For the text-containing cell, return its midpoint in (x, y) coordinate format. 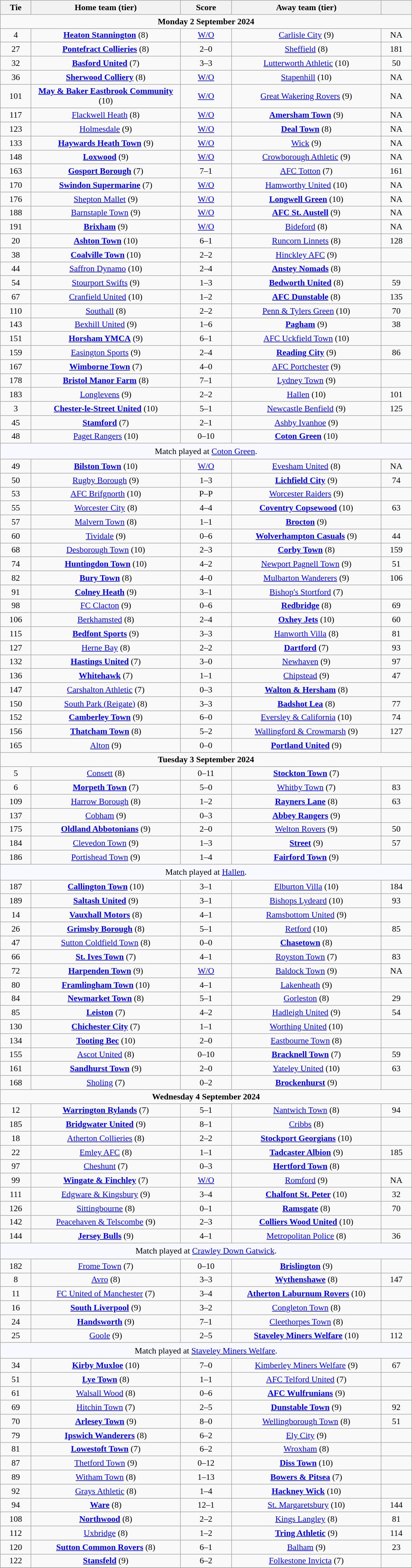
163 (16, 171)
Chichester City (7) (106, 1027)
25 (16, 1336)
189 (16, 901)
Goole (9) (106, 1336)
Worthing United (10) (306, 1027)
Ascot United (8) (106, 1055)
FC United of Manchester (7) (106, 1294)
Wellingborough Town (8) (306, 1421)
Redbridge (8) (306, 606)
Bridgwater United (9) (106, 1125)
0–2 (206, 1083)
134 (16, 1041)
Worcester Raiders (9) (306, 494)
45 (16, 423)
123 (16, 129)
Pontefract Collieries (8) (106, 49)
120 (16, 1547)
Tie (16, 7)
126 (16, 1208)
Holmesdale (9) (106, 129)
Ashton Town (10) (106, 241)
Ware (8) (106, 1505)
Tuesday 3 September 2024 (206, 759)
Stamford (7) (106, 423)
Kings Langley (8) (306, 1519)
22 (16, 1152)
Lutterworth Athletic (10) (306, 64)
Bideford (8) (306, 227)
Tadcaster Albion (9) (306, 1152)
Romford (9) (306, 1181)
AFC Wulfrunians (9) (306, 1394)
Rayners Lane (8) (306, 801)
170 (16, 185)
12–1 (206, 1505)
29 (396, 999)
Bury Town (8) (106, 578)
Bexhill United (9) (106, 325)
Jersey Bulls (9) (106, 1236)
Great Wakering Rovers (9) (306, 96)
Cribbs (8) (306, 1125)
Lowestoft Town (7) (106, 1449)
Frome Town (7) (106, 1266)
AFC Telford United (7) (306, 1379)
Chasetown (8) (306, 943)
Bracknell Town (7) (306, 1055)
117 (16, 115)
3–2 (206, 1308)
Stapenhill (10) (306, 77)
12 (16, 1110)
Carlisle City (9) (306, 35)
Monday 2 September 2024 (206, 22)
8 (16, 1280)
Congleton Town (8) (306, 1308)
6 (16, 788)
Haywards Heath Town (9) (106, 143)
AFC Dunstable (8) (306, 297)
16 (16, 1308)
5 (16, 774)
Hamworthy United (10) (306, 185)
Retford (10) (306, 929)
Rugby Borough (9) (106, 480)
Bedfont Sports (9) (106, 634)
AFC St. Austell (9) (306, 213)
Cleethorpes Town (8) (306, 1322)
Malvern Town (8) (106, 522)
Worcester City (8) (106, 508)
Newmarket Town (8) (106, 999)
AFC Brifgnorth (10) (106, 494)
77 (396, 704)
Gorleston (8) (306, 999)
Dartford (7) (306, 648)
115 (16, 634)
Pagham (9) (306, 325)
Match played at Hallen. (206, 872)
151 (16, 339)
Hastings United (7) (106, 662)
Yateley United (10) (306, 1069)
Sholing (7) (106, 1083)
24 (16, 1322)
Tooting Bec (10) (106, 1041)
Score (206, 7)
Corby Town (8) (306, 550)
84 (16, 999)
Cranfield United (10) (106, 297)
Berkhamsted (8) (106, 620)
23 (396, 1547)
Lye Town (8) (106, 1379)
Avro (8) (106, 1280)
Thatcham Town (8) (106, 732)
St. Ives Town (7) (106, 957)
49 (16, 466)
Whitehawk (7) (106, 676)
Handsworth (9) (106, 1322)
Lydney Town (9) (306, 381)
Longlevens (9) (106, 395)
AFC Uckfield Town (10) (306, 339)
Tividale (9) (106, 536)
4–4 (206, 508)
Wroxham (8) (306, 1449)
Home team (tier) (106, 7)
Brocton (9) (306, 522)
Warrington Rylands (7) (106, 1110)
183 (16, 395)
Nantwich Town (8) (306, 1110)
Staveley Miners Welfare (10) (306, 1336)
Harpenden Town (9) (106, 971)
26 (16, 929)
Reading City (9) (306, 353)
5–2 (206, 732)
Hallen (10) (306, 395)
Abbey Rangers (9) (306, 816)
Penn & Tylers Green (10) (306, 311)
Brockenhurst (9) (306, 1083)
Swindon Supermarine (7) (106, 185)
Alton (9) (106, 746)
Match played at Coton Green. (206, 451)
0–12 (206, 1463)
Horsham YMCA (9) (106, 339)
Badshot Lea (8) (306, 704)
182 (16, 1266)
Peacehaven & Telscombe (9) (106, 1222)
130 (16, 1027)
55 (16, 508)
Whitby Town (7) (306, 788)
Uxbridge (8) (106, 1533)
FC Clacton (9) (106, 606)
Hertford Town (8) (306, 1166)
Newhaven (9) (306, 662)
191 (16, 227)
Away team (tier) (306, 7)
Welton Rovers (9) (306, 829)
Barnstaple Town (9) (106, 213)
Carshalton Athletic (7) (106, 690)
Runcorn Linnets (8) (306, 241)
98 (16, 606)
111 (16, 1194)
Wingate & Finchley (7) (106, 1181)
66 (16, 957)
Saltash United (9) (106, 901)
122 (16, 1561)
8–1 (206, 1125)
187 (16, 887)
Balham (9) (306, 1547)
Lakenheath (9) (306, 985)
135 (396, 297)
Desborough Town (10) (106, 550)
Flackwell Heath (8) (106, 115)
Southall (8) (106, 311)
125 (396, 409)
Wick (9) (306, 143)
61 (16, 1394)
Ashby Ivanhoe (9) (306, 423)
79 (16, 1435)
0–11 (206, 774)
Portland United (9) (306, 746)
Shepton Mallet (9) (106, 199)
82 (16, 578)
Consett (8) (106, 774)
176 (16, 199)
Sutton Common Rovers (8) (106, 1547)
Tring Athletic (9) (306, 1533)
Mulbarton Wanderers (9) (306, 578)
152 (16, 718)
34 (16, 1366)
Hadleigh United (9) (306, 1013)
Cobham (9) (106, 816)
1–6 (206, 325)
4 (16, 35)
Hackney Wick (10) (306, 1491)
Clevedon Town (9) (106, 843)
Ramsgate (8) (306, 1208)
May & Baker Eastbrook Community (10) (106, 96)
Eastbourne Town (8) (306, 1041)
Emley AFC (8) (106, 1152)
Grimsby Borough (8) (106, 929)
South Liverpool (9) (106, 1308)
143 (16, 325)
Oldland Abbotonians (9) (106, 829)
Herne Bay (8) (106, 648)
Hitchin Town (7) (106, 1408)
Leiston (7) (106, 1013)
186 (16, 858)
Metropolitan Police (8) (306, 1236)
Sherwood Colliery (8) (106, 77)
168 (16, 1083)
Coton Green (10) (306, 436)
Stockport Georgians (10) (306, 1139)
Newport Pagnell Town (9) (306, 564)
Colney Heath (9) (106, 592)
Walsall Wood (8) (106, 1394)
165 (16, 746)
Hanworth Villa (8) (306, 634)
Newcastle Benfield (9) (306, 409)
Northwood (8) (106, 1519)
Folkestone Invicta (7) (306, 1561)
86 (396, 353)
Stourport Swifts (9) (106, 283)
Dunstable Town (9) (306, 1408)
Paget Rangers (10) (106, 436)
53 (16, 494)
6–0 (206, 718)
Kirby Muxloe (10) (106, 1366)
89 (16, 1477)
Royston Town (7) (306, 957)
Basford United (7) (106, 64)
8–0 (206, 1421)
27 (16, 49)
Thetford Town (9) (106, 1463)
P–P (206, 494)
132 (16, 662)
Bristol Manor Farm (8) (106, 381)
148 (16, 157)
Evesham United (8) (306, 466)
Bilston Town (10) (106, 466)
South Park (Reigate) (8) (106, 704)
Amersham Town (9) (306, 115)
Atherton Collieries (8) (106, 1139)
3 (16, 409)
108 (16, 1519)
Baldock Town (9) (306, 971)
Match played at Staveley Miners Welfare. (206, 1351)
80 (16, 985)
5–0 (206, 788)
156 (16, 732)
3–0 (206, 662)
Ipswich Wanderers (8) (106, 1435)
20 (16, 241)
133 (16, 143)
Loxwood (9) (106, 157)
Longwell Green (10) (306, 199)
Gosport Borough (7) (106, 171)
Wolverhampton Casuals (9) (306, 536)
Portishead Town (9) (106, 858)
181 (396, 49)
99 (16, 1181)
91 (16, 592)
Ely City (9) (306, 1435)
Easington Sports (9) (106, 353)
155 (16, 1055)
Arlesey Town (9) (106, 1421)
Eversley & California (10) (306, 718)
Bishops Lydeard (10) (306, 901)
128 (396, 241)
142 (16, 1222)
Stockton Town (7) (306, 774)
114 (396, 1533)
Elburton Villa (10) (306, 887)
AFC Totton (7) (306, 171)
109 (16, 801)
1–13 (206, 1477)
14 (16, 915)
Coventry Copsewood (10) (306, 508)
Kimberley Miners Welfare (9) (306, 1366)
188 (16, 213)
Harrow Borough (8) (106, 801)
Diss Town (10) (306, 1463)
Sandhurst Town (9) (106, 1069)
Sutton Coldfield Town (8) (106, 943)
136 (16, 676)
Ramsbottom United (9) (306, 915)
Hinckley AFC (9) (306, 255)
2–1 (206, 423)
Stansfeld (9) (106, 1561)
Bishop's Stortford (7) (306, 592)
Callington Town (10) (106, 887)
Grays Athletic (8) (106, 1491)
Walton & Hersham (8) (306, 690)
Lichfield City (9) (306, 480)
Wallingford & Crowmarsh (9) (306, 732)
Saffron Dynamo (10) (106, 269)
Coalville Town (10) (106, 255)
Vauxhall Motors (8) (106, 915)
Chalfont St. Peter (10) (306, 1194)
Framlingham Town (10) (106, 985)
Wythenshawe (8) (306, 1280)
Witham Town (8) (106, 1477)
Cheshunt (7) (106, 1166)
Crowborough Athletic (9) (306, 157)
Atherton Laburnum Rovers (10) (306, 1294)
Fairford Town (9) (306, 858)
Chipstead (9) (306, 676)
Oxhey Jets (10) (306, 620)
0–1 (206, 1208)
175 (16, 829)
87 (16, 1463)
110 (16, 311)
167 (16, 367)
Wednesday 4 September 2024 (206, 1097)
150 (16, 704)
Deal Town (8) (306, 129)
Wimborne Town (7) (106, 367)
Heaton Stannington (8) (106, 35)
Morpeth Town (7) (106, 788)
Bowers & Pitsea (7) (306, 1477)
Colliers Wood United (10) (306, 1222)
11 (16, 1294)
Huntingdon Town (10) (106, 564)
Chester-le-Street United (10) (106, 409)
St. Margaretsbury (10) (306, 1505)
137 (16, 816)
48 (16, 436)
Camberley Town (9) (106, 718)
Match played at Crawley Down Gatwick. (206, 1251)
68 (16, 550)
Edgware & Kingsbury (9) (106, 1194)
Brixham (9) (106, 227)
Anstey Nomads (8) (306, 269)
72 (16, 971)
Sittingbourne (8) (106, 1208)
AFC Portchester (9) (306, 367)
Sheffield (8) (306, 49)
178 (16, 381)
Street (9) (306, 843)
7–0 (206, 1366)
Brislington (9) (306, 1266)
Bedworth United (8) (306, 283)
18 (16, 1139)
